Capture the cell that displays the provided text and extract its (X, Y) central coordinate. 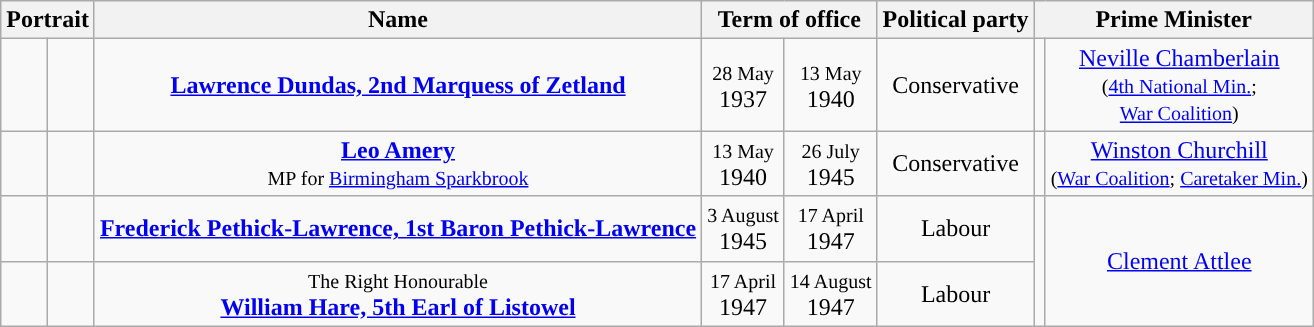
Term of office (790, 20)
14 August1947 (830, 294)
Lawrence Dundas, 2nd Marquess of Zetland (398, 85)
3 August1945 (744, 228)
26 July1945 (830, 164)
Clement Attlee (1179, 261)
Leo AmeryMP for Birmingham Sparkbrook (398, 164)
The Right HonourableWilliam Hare, 5th Earl of Listowel (398, 294)
Political party (956, 20)
Neville Chamberlain(4th National Min.;War Coalition) (1179, 85)
Name (398, 20)
Winston Churchill(War Coalition; Caretaker Min.) (1179, 164)
Prime Minister (1174, 20)
28 May1937 (744, 85)
Frederick Pethick-Lawrence, 1st Baron Pethick-Lawrence (398, 228)
Portrait (48, 20)
